Detect which cell encompasses the target text, then output its [x, y] center coordinate. 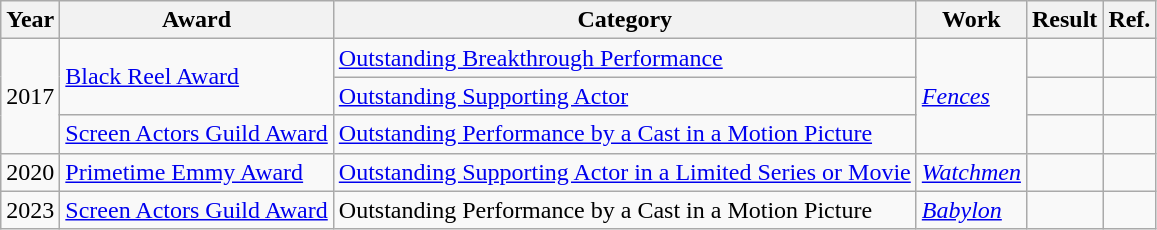
Year [30, 20]
Outstanding Supporting Actor in a Limited Series or Movie [624, 172]
Watchmen [971, 172]
Outstanding Breakthrough Performance [624, 58]
Babylon [971, 210]
Category [624, 20]
2020 [30, 172]
Work [971, 20]
Primetime Emmy Award [196, 172]
Ref. [1130, 20]
Fences [971, 96]
Result [1064, 20]
Outstanding Supporting Actor [624, 96]
Black Reel Award [196, 77]
2017 [30, 96]
2023 [30, 210]
Award [196, 20]
